Locate the cell with the specified text and output its (x, y) center coordinate. 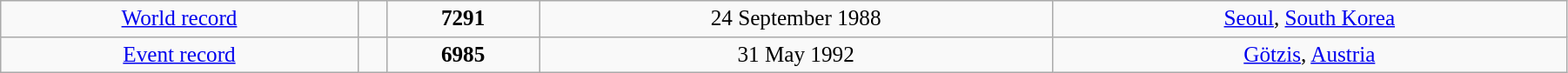
Event record (179, 55)
Götzis, Austria (1309, 55)
Seoul, South Korea (1309, 19)
31 May 1992 (795, 55)
7291 (463, 19)
24 September 1988 (795, 19)
World record (179, 19)
6985 (463, 55)
